From the cell containing the given text, extract its center point as (x, y) coordinate. 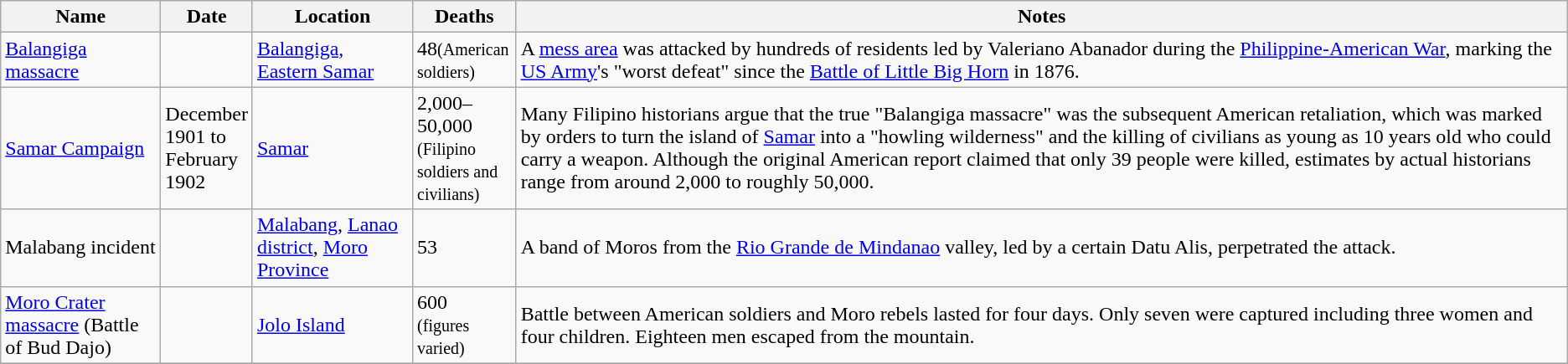
Balangiga massacre (80, 60)
Malabang, Lanao district, Moro Province (332, 248)
Jolo Island (332, 325)
Balangiga, Eastern Samar (332, 60)
Date (207, 17)
Deaths (465, 17)
Moro Crater massacre (Battle of Bud Dajo) (80, 325)
2,000–50,000 (Filipino soldiers and civilians) (465, 148)
December 1901 to February 1902 (207, 148)
53 (465, 248)
Name (80, 17)
Samar (332, 148)
Malabang incident (80, 248)
Notes (1042, 17)
A band of Moros from the Rio Grande de Mindanao valley, led by a certain Datu Alis, perpetrated the attack. (1042, 248)
48(American soldiers) (465, 60)
Location (332, 17)
600(figures varied) (465, 325)
Samar Campaign (80, 148)
